From the cell containing the given text, extract its center point as [x, y] coordinate. 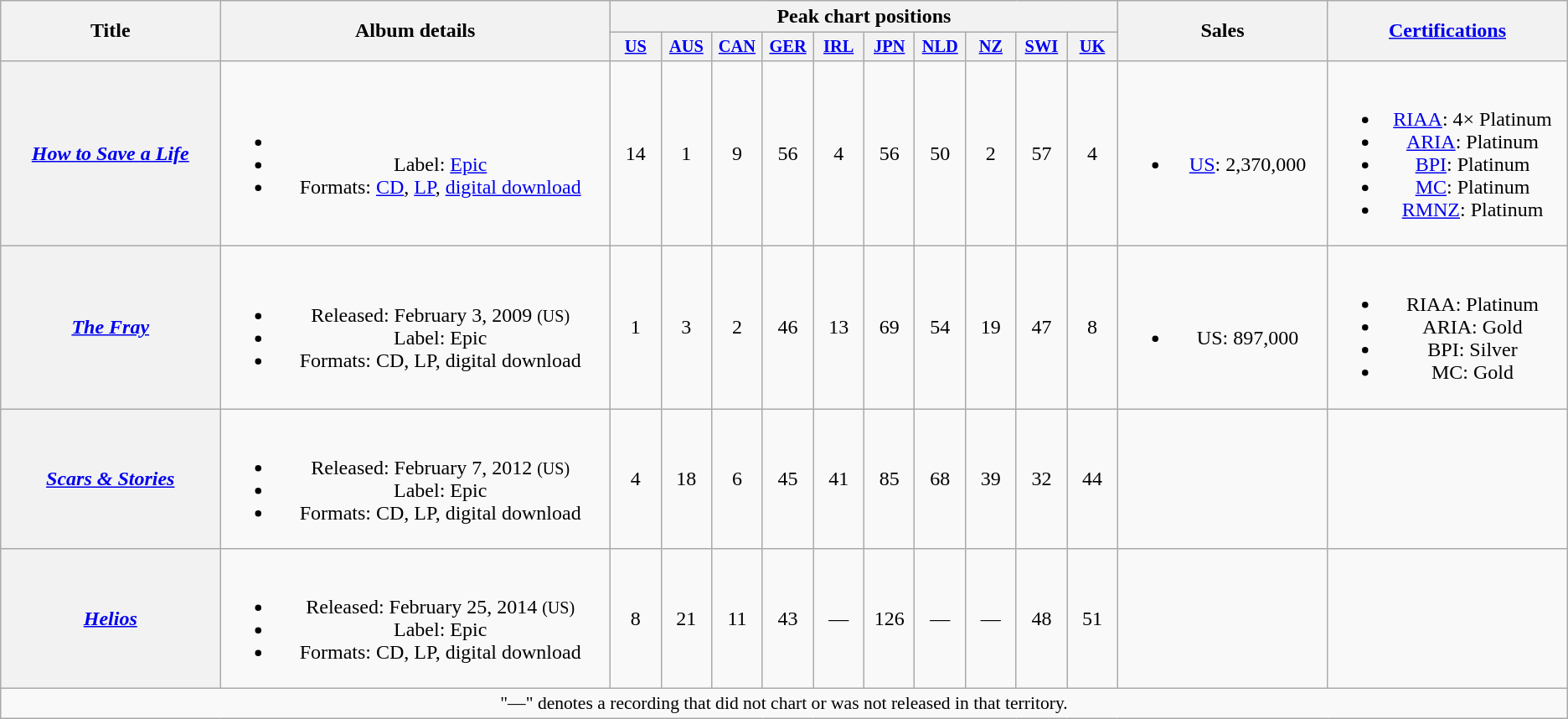
45 [787, 479]
US: 897,000 [1223, 328]
US: 2,370,000 [1223, 153]
SWI [1042, 47]
9 [737, 153]
3 [687, 328]
"—" denotes a recording that did not chart or was not released in that territory. [784, 704]
68 [940, 479]
Scars & Stories [111, 479]
GER [787, 47]
Released: February 7, 2012 (US)Label: EpicFormats: CD, LP, digital download [415, 479]
US [636, 47]
69 [890, 328]
18 [687, 479]
43 [787, 618]
46 [787, 328]
41 [839, 479]
NLD [940, 47]
JPN [890, 47]
13 [839, 328]
39 [992, 479]
11 [737, 618]
IRL [839, 47]
Helios [111, 618]
21 [687, 618]
44 [1092, 479]
Album details [415, 31]
19 [992, 328]
Label: EpicFormats: CD, LP, digital download [415, 153]
48 [1042, 618]
Certifications [1447, 31]
57 [1042, 153]
126 [890, 618]
Released: February 25, 2014 (US)Label: EpicFormats: CD, LP, digital download [415, 618]
NZ [992, 47]
CAN [737, 47]
RIAA: 4× PlatinumARIA: PlatinumBPI: PlatinumMC: PlatinumRMNZ: Platinum [1447, 153]
85 [890, 479]
50 [940, 153]
How to Save a Life [111, 153]
Sales [1223, 31]
47 [1042, 328]
14 [636, 153]
6 [737, 479]
51 [1092, 618]
Released: February 3, 2009 (US)Label: EpicFormats: CD, LP, digital download [415, 328]
54 [940, 328]
AUS [687, 47]
The Fray [111, 328]
RIAA: PlatinumARIA: GoldBPI: SilverMC: Gold [1447, 328]
Peak chart positions [864, 17]
32 [1042, 479]
UK [1092, 47]
Title [111, 31]
